Output the [X, Y] coordinate of the center of the cell containing the given text.  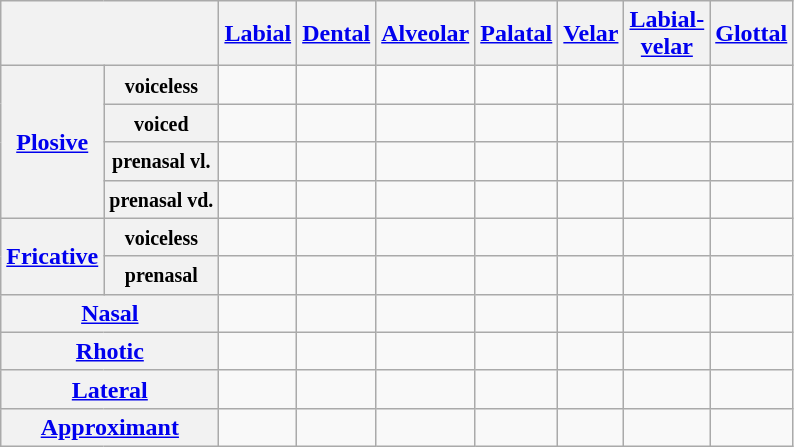
Nasal [110, 313]
Dental [336, 34]
Approximant [110, 427]
Glottal [752, 34]
prenasal [162, 275]
prenasal vl. [162, 161]
Fricative [52, 256]
Lateral [110, 389]
Labial [258, 34]
Palatal [516, 34]
Velar [591, 34]
Labial-velar [667, 34]
voiced [162, 123]
Alveolar [426, 34]
Plosive [52, 142]
prenasal vd. [162, 199]
Rhotic [110, 351]
